Scan for the cell matching the given text and deliver its (X, Y) coordinate at center. 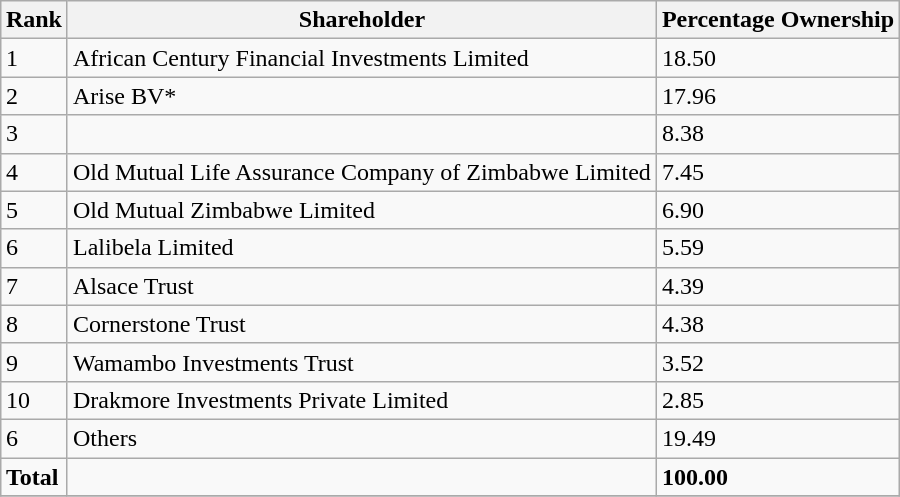
Rank (34, 20)
Old Mutual Life Assurance Company of Zimbabwe Limited (362, 172)
Total (34, 477)
3 (34, 134)
4 (34, 172)
Wamambo Investments Trust (362, 362)
Others (362, 438)
Drakmore Investments Private Limited (362, 400)
Arise BV* (362, 96)
8.38 (778, 134)
1 (34, 58)
African Century Financial Investments Limited (362, 58)
2.85 (778, 400)
6.90 (778, 210)
4.39 (778, 286)
2 (34, 96)
3.52 (778, 362)
8 (34, 324)
18.50 (778, 58)
Old Mutual Zimbabwe Limited (362, 210)
Percentage Ownership (778, 20)
Cornerstone Trust (362, 324)
19.49 (778, 438)
17.96 (778, 96)
5 (34, 210)
Lalibela Limited (362, 248)
Alsace Trust (362, 286)
10 (34, 400)
7.45 (778, 172)
4.38 (778, 324)
100.00 (778, 477)
5.59 (778, 248)
Shareholder (362, 20)
7 (34, 286)
9 (34, 362)
